Find where the given text appears and provide that cell's center as [X, Y] coordinate. 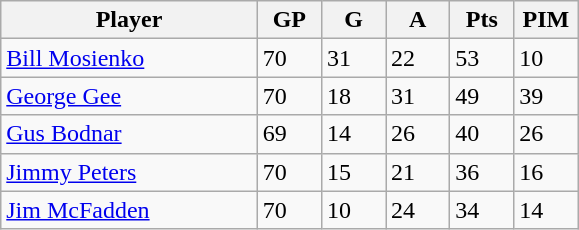
34 [482, 210]
53 [482, 58]
G [353, 20]
Player [130, 20]
40 [482, 134]
39 [546, 96]
16 [546, 172]
Pts [482, 20]
21 [418, 172]
36 [482, 172]
22 [418, 58]
18 [353, 96]
Jim McFadden [130, 210]
Bill Mosienko [130, 58]
A [418, 20]
24 [418, 210]
George Gee [130, 96]
49 [482, 96]
69 [289, 134]
Gus Bodnar [130, 134]
Jimmy Peters [130, 172]
PIM [546, 20]
15 [353, 172]
GP [289, 20]
